Scan for the cell matching the given text and deliver its (x, y) coordinate at center. 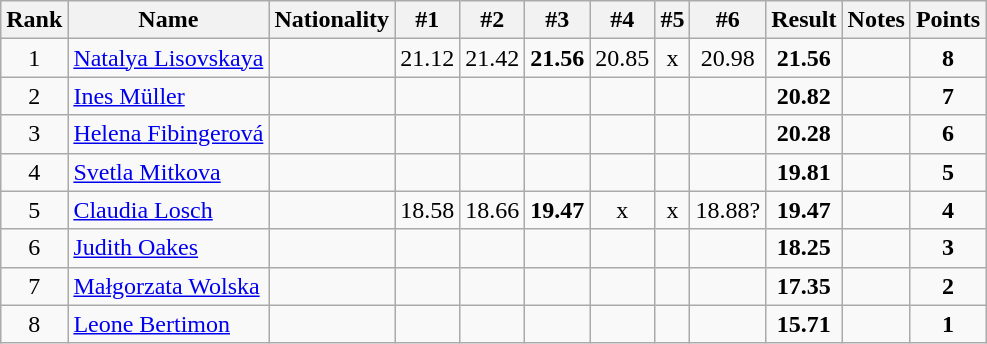
18.66 (492, 210)
15.71 (804, 324)
Points (948, 20)
18.25 (804, 248)
#6 (728, 20)
Rank (34, 20)
Ines Müller (168, 96)
21.42 (492, 58)
20.85 (622, 58)
20.82 (804, 96)
18.58 (428, 210)
20.28 (804, 134)
Svetla Mitkova (168, 172)
Nationality (332, 20)
Helena Fibingerová (168, 134)
#1 (428, 20)
19.81 (804, 172)
Judith Oakes (168, 248)
Małgorzata Wolska (168, 286)
#3 (558, 20)
21.12 (428, 58)
Notes (876, 20)
#5 (672, 20)
18.88? (728, 210)
Claudia Losch (168, 210)
#4 (622, 20)
17.35 (804, 286)
#2 (492, 20)
Name (168, 20)
Natalya Lisovskaya (168, 58)
Result (804, 20)
Leone Bertimon (168, 324)
20.98 (728, 58)
